Find where the given text appears and provide that cell's center as [X, Y] coordinate. 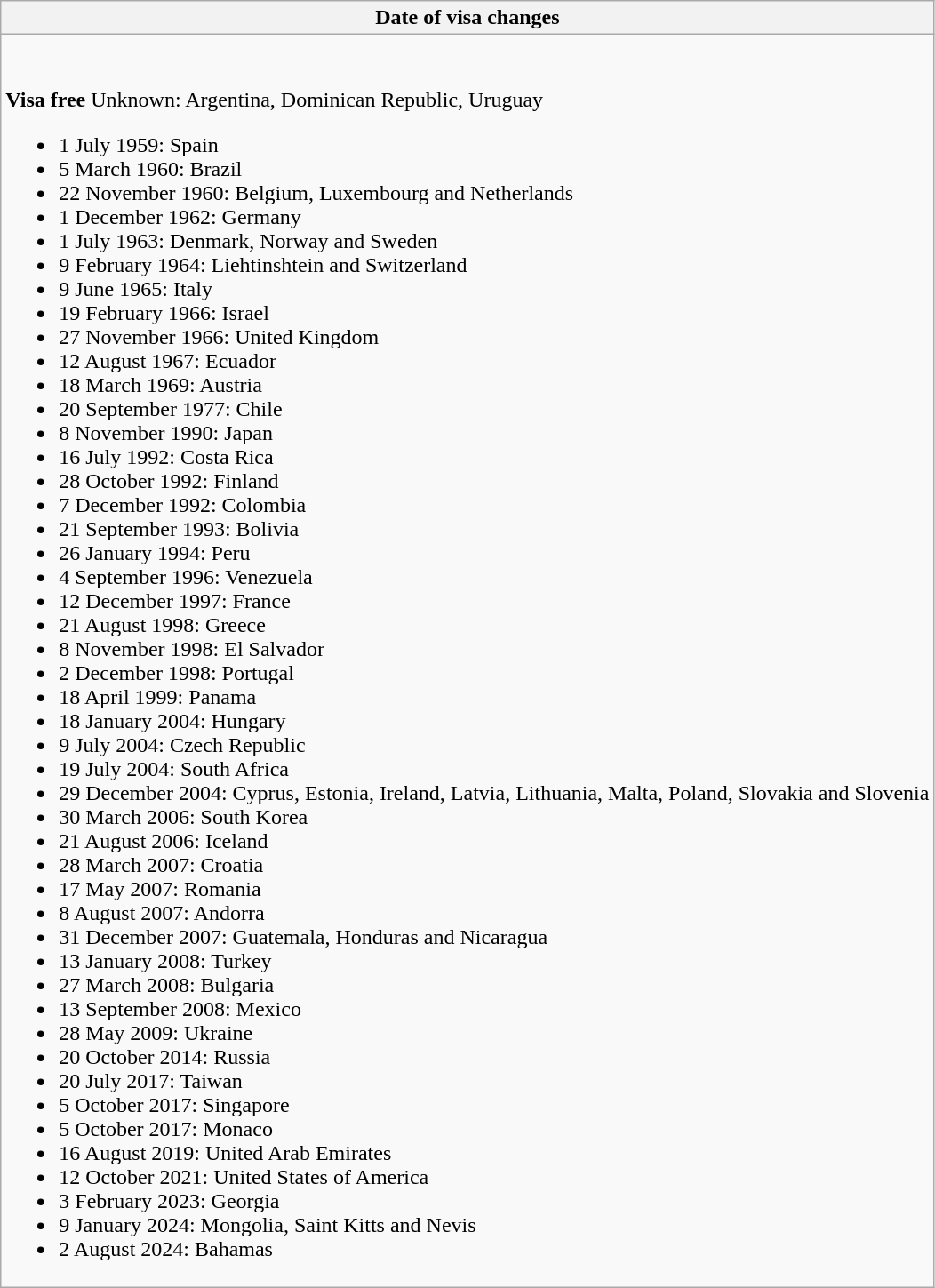
Date of visa changes [467, 18]
